Detect which cell encompasses the target text, then output its [X, Y] center coordinate. 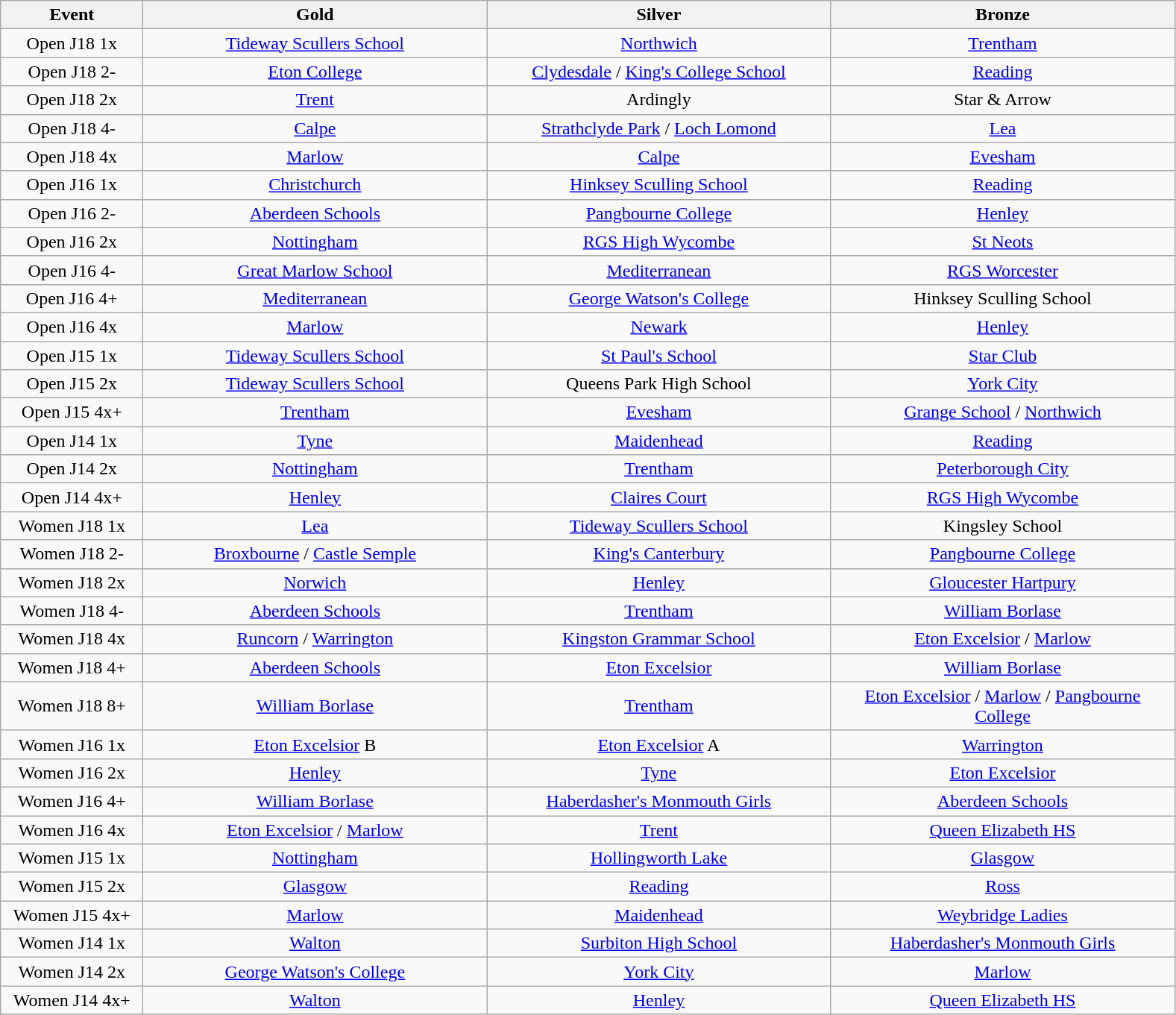
Great Marlow School [315, 270]
Women J14 4x+ [72, 1000]
Strathclyde Park / Loch Lomond [659, 128]
Open J16 2- [72, 213]
Bronze [1002, 15]
Open J14 2x [72, 469]
Open J15 2x [72, 384]
Kingsley School [1002, 526]
Women J18 1x [72, 526]
Women J15 1x [72, 858]
Open J18 4- [72, 128]
RGS Worcester [1002, 270]
Silver [659, 15]
Women J16 4+ [72, 801]
Women J16 4x [72, 830]
Open J16 4+ [72, 298]
Peterborough City [1002, 469]
St Neots [1002, 242]
Claires Court [659, 497]
Open J18 1x [72, 43]
Eton College [315, 72]
Women J18 2x [72, 582]
Open J16 4x [72, 327]
Weybridge Ladies [1002, 915]
Open J14 1x [72, 441]
Eton Excelsior / Marlow / Pangbourne College [1002, 706]
Ardingly [659, 100]
Star & Arrow [1002, 100]
Ross [1002, 887]
Star Club [1002, 356]
Open J14 4x+ [72, 497]
Broxbourne / Castle Semple [315, 554]
Eton Excelsior A [659, 744]
Open J16 4- [72, 270]
Runcorn / Warrington [315, 639]
Women J18 4- [72, 611]
Newark [659, 327]
Grange School / Northwich [1002, 412]
Kingston Grammar School [659, 639]
Open J16 1x [72, 185]
Hollingworth Lake [659, 858]
Open J18 2x [72, 100]
Northwich [659, 43]
Women J14 1x [72, 943]
Open J16 2x [72, 242]
Women J15 4x+ [72, 915]
Warrington [1002, 744]
Women J18 4+ [72, 667]
Open J18 2- [72, 72]
Women J18 2- [72, 554]
Open J18 4x [72, 157]
King's Canterbury [659, 554]
Women J18 8+ [72, 706]
Eton Excelsior B [315, 744]
Gloucester Hartpury [1002, 582]
Event [72, 15]
Gold [315, 15]
Norwich [315, 582]
Queens Park High School [659, 384]
St Paul's School [659, 356]
Women J16 2x [72, 773]
Women J16 1x [72, 744]
Christchurch [315, 185]
Open J15 1x [72, 356]
Women J14 2x [72, 972]
Women J18 4x [72, 639]
Clydesdale / King's College School [659, 72]
Open J15 4x+ [72, 412]
Women J15 2x [72, 887]
Surbiton High School [659, 943]
